Output the [X, Y] coordinate of the center of the cell containing the given text.  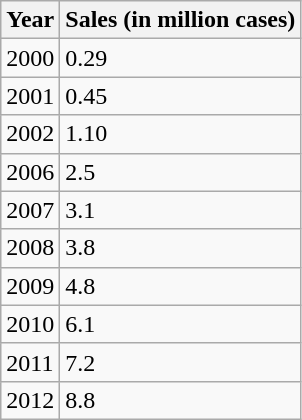
2002 [30, 134]
4.8 [180, 286]
2007 [30, 210]
0.29 [180, 58]
Sales (in million cases) [180, 20]
2000 [30, 58]
1.10 [180, 134]
8.8 [180, 400]
2011 [30, 362]
2009 [30, 286]
2006 [30, 172]
2008 [30, 248]
Year [30, 20]
6.1 [180, 324]
0.45 [180, 96]
2012 [30, 400]
2001 [30, 96]
3.8 [180, 248]
7.2 [180, 362]
3.1 [180, 210]
2.5 [180, 172]
2010 [30, 324]
